For the text-containing cell, return its midpoint in (X, Y) coordinate format. 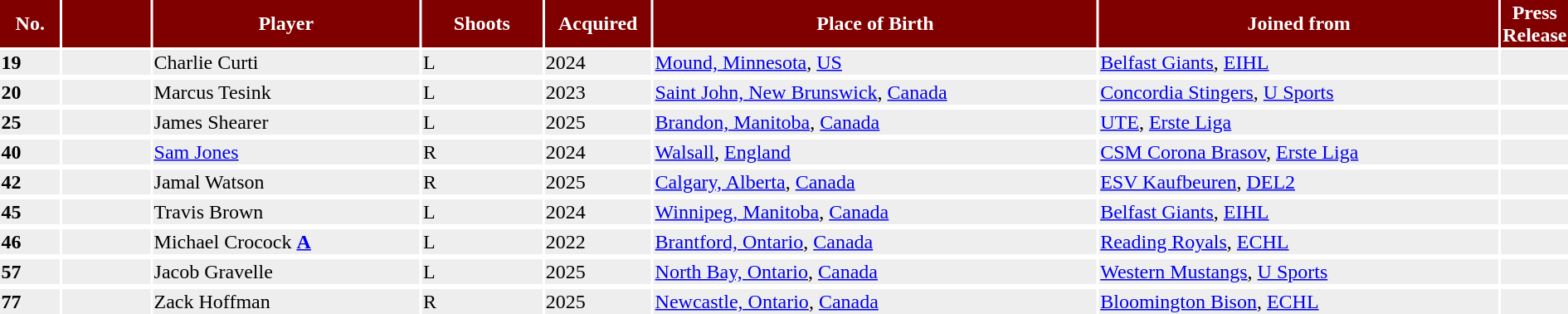
40 (30, 152)
46 (30, 242)
CSM Corona Brasov, Erste Liga (1299, 152)
42 (30, 182)
UTE, Erste Liga (1299, 122)
Joined from (1299, 23)
45 (30, 212)
Zack Hoffman (285, 302)
Jacob Gravelle (285, 272)
Walsall, England (875, 152)
James Shearer (285, 122)
Marcus Tesink (285, 92)
No. (30, 23)
North Bay, Ontario, Canada (875, 272)
Calgary, Alberta, Canada (875, 182)
Michael Crocock A (285, 242)
57 (30, 272)
25 (30, 122)
19 (30, 62)
20 (30, 92)
Bloomington Bison, ECHL (1299, 302)
Concordia Stingers, U Sports (1299, 92)
Sam Jones (285, 152)
Mound, Minnesota, US (875, 62)
Travis Brown (285, 212)
Brandon, Manitoba, Canada (875, 122)
Player (285, 23)
Shoots (481, 23)
Reading Royals, ECHL (1299, 242)
Acquired (597, 23)
Brantford, Ontario, Canada (875, 242)
Jamal Watson (285, 182)
ESV Kaufbeuren, DEL2 (1299, 182)
Charlie Curti (285, 62)
Winnipeg, Manitoba, Canada (875, 212)
77 (30, 302)
2023 (597, 92)
2022 (597, 242)
Place of Birth (875, 23)
Saint John, New Brunswick, Canada (875, 92)
Newcastle, Ontario, Canada (875, 302)
Press Release (1535, 23)
Western Mustangs, U Sports (1299, 272)
